From the cell containing the given text, extract its center point as (X, Y) coordinate. 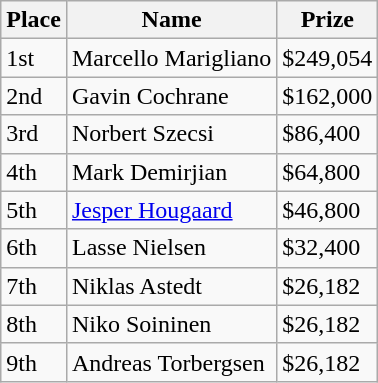
1st (34, 58)
8th (34, 324)
Prize (328, 20)
$86,400 (328, 134)
Norbert Szecsi (171, 134)
7th (34, 286)
$64,800 (328, 172)
Mark Demirjian (171, 172)
3rd (34, 134)
$46,800 (328, 210)
6th (34, 248)
$162,000 (328, 96)
Niklas Astedt (171, 286)
$249,054 (328, 58)
9th (34, 362)
2nd (34, 96)
Jesper Hougaard (171, 210)
Lasse Nielsen (171, 248)
4th (34, 172)
Marcello Marigliano (171, 58)
Gavin Cochrane (171, 96)
5th (34, 210)
Name (171, 20)
Niko Soininen (171, 324)
$32,400 (328, 248)
Andreas Torbergsen (171, 362)
Place (34, 20)
